Return the (x, y) coordinate for the center point of the cell that contains the specified text.  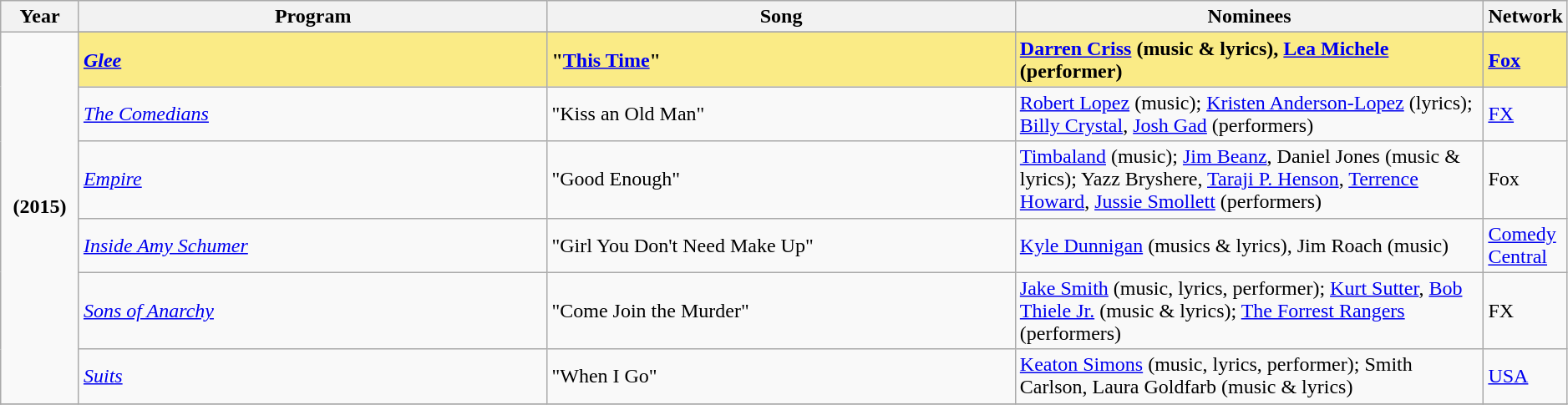
Inside Amy Schumer (312, 246)
Jake Smith (music, lyrics, performer); Kurt Sutter, Bob Thiele Jr. (music & lyrics); The Forrest Rangers (performers) (1250, 311)
(2015) (40, 218)
Timbaland (music); Jim Beanz, Daniel Jones (music & lyrics); Yazz Bryshere, Taraji P. Henson, Terrence Howard, Jussie Smollett (performers) (1250, 180)
Glee (312, 60)
Comedy Central (1525, 246)
Sons of Anarchy (312, 311)
Network (1525, 17)
Empire (312, 180)
"This Time" (781, 60)
"When I Go" (781, 376)
Nominees (1250, 17)
Kyle Dunnigan (musics & lyrics), Jim Roach (music) (1250, 246)
Program (312, 17)
Darren Criss (music & lyrics), Lea Michele (performer) (1250, 60)
"Kiss an Old Man" (781, 114)
Year (40, 17)
"Girl You Don't Need Make Up" (781, 246)
Suits (312, 376)
Keaton Simons (music, lyrics, performer); Smith Carlson, Laura Goldfarb (music & lyrics) (1250, 376)
"Come Join the Murder" (781, 311)
"Good Enough" (781, 180)
The Comedians (312, 114)
USA (1525, 376)
Song (781, 17)
Robert Lopez (music); Kristen Anderson-Lopez (lyrics); Billy Crystal, Josh Gad (performers) (1250, 114)
